Provide the (x, y) coordinate of the cell's center where the given text is located.  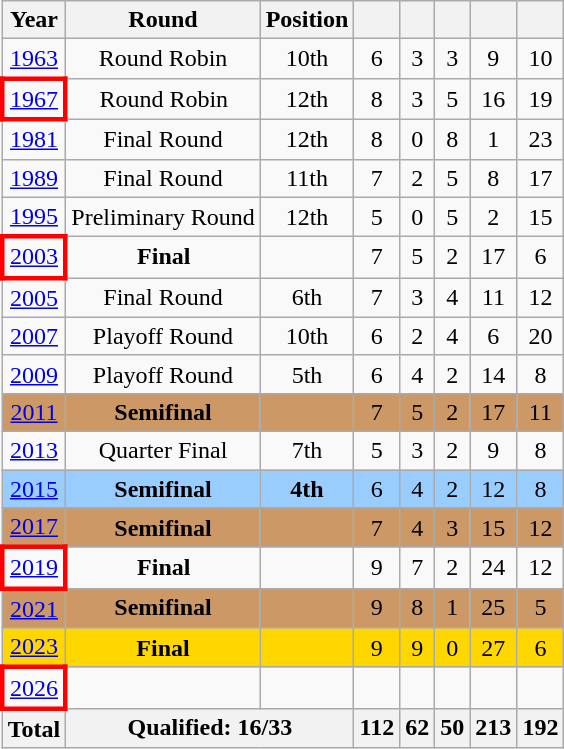
20 (540, 336)
2007 (34, 336)
7th (307, 450)
Qualified: 16/33 (210, 728)
Quarter Final (163, 450)
Year (34, 20)
25 (494, 608)
2019 (34, 568)
6th (307, 298)
2023 (34, 648)
2013 (34, 450)
1963 (34, 59)
19 (540, 98)
2021 (34, 608)
50 (452, 728)
Position (307, 20)
213 (494, 728)
2003 (34, 258)
24 (494, 568)
2017 (34, 528)
112 (377, 728)
23 (540, 139)
16 (494, 98)
192 (540, 728)
1981 (34, 139)
2011 (34, 412)
11th (307, 178)
10 (540, 59)
2009 (34, 374)
62 (418, 728)
Preliminary Round (163, 217)
Total (34, 728)
4th (307, 489)
27 (494, 648)
1989 (34, 178)
2015 (34, 489)
1967 (34, 98)
2026 (34, 688)
Round (163, 20)
2005 (34, 298)
1995 (34, 217)
14 (494, 374)
5th (307, 374)
